From the cell containing the given text, extract its center point as [x, y] coordinate. 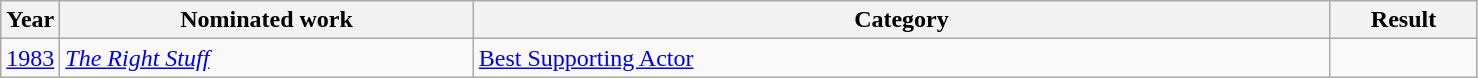
The Right Stuff [266, 58]
Nominated work [266, 20]
1983 [30, 58]
Category [901, 20]
Best Supporting Actor [901, 58]
Year [30, 20]
Result [1404, 20]
